Extract the [X, Y] coordinate from the center of the cell holding the provided text.  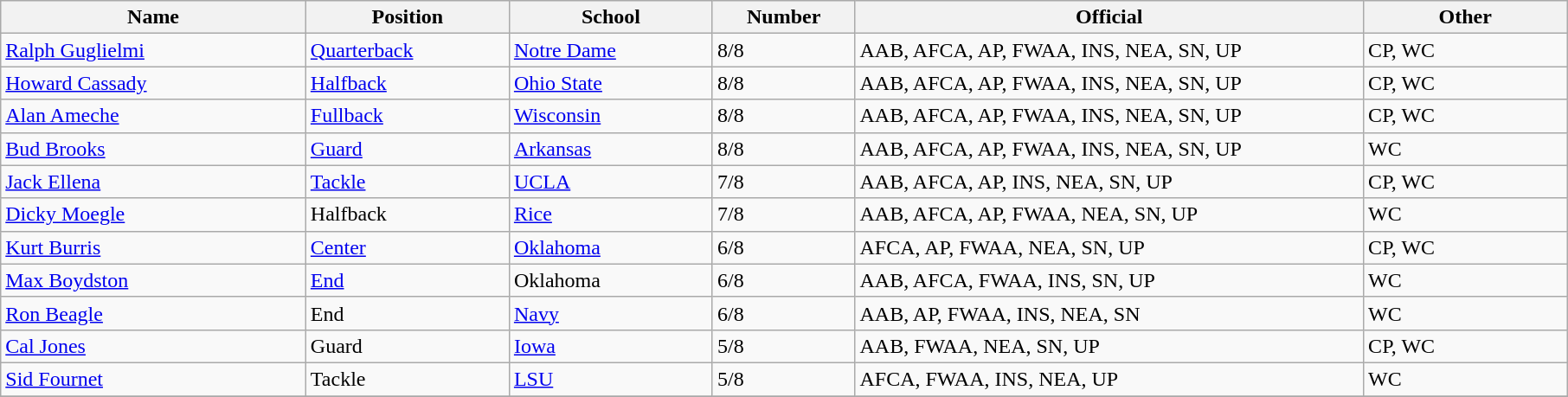
Dicky Moegle [154, 215]
Max Boydston [154, 280]
Official [1109, 17]
Center [407, 247]
Kurt Burris [154, 247]
Ron Beagle [154, 313]
Sid Fournet [154, 379]
Number [784, 17]
AAB, FWAA, NEA, SN, UP [1109, 346]
AAB, AFCA, AP, INS, NEA, SN, UP [1109, 182]
Rice [611, 215]
AAB, AFCA, FWAA, INS, SN, UP [1109, 280]
Ralph Guglielmi [154, 50]
AAB, AP, FWAA, INS, NEA, SN [1109, 313]
Ohio State [611, 83]
School [611, 17]
Bud Brooks [154, 149]
Cal Jones [154, 346]
Position [407, 17]
Wisconsin [611, 116]
LSU [611, 379]
UCLA [611, 182]
Name [154, 17]
AFCA, FWAA, INS, NEA, UP [1109, 379]
AFCA, AP, FWAA, NEA, SN, UP [1109, 247]
Howard Cassady [154, 83]
Other [1466, 17]
Alan Ameche [154, 116]
Arkansas [611, 149]
Iowa [611, 346]
Navy [611, 313]
Fullback [407, 116]
AAB, AFCA, AP, FWAA, NEA, SN, UP [1109, 215]
Quarterback [407, 50]
Jack Ellena [154, 182]
Notre Dame [611, 50]
